Determine the (X, Y) coordinate at the center of the cell enclosing the given text.  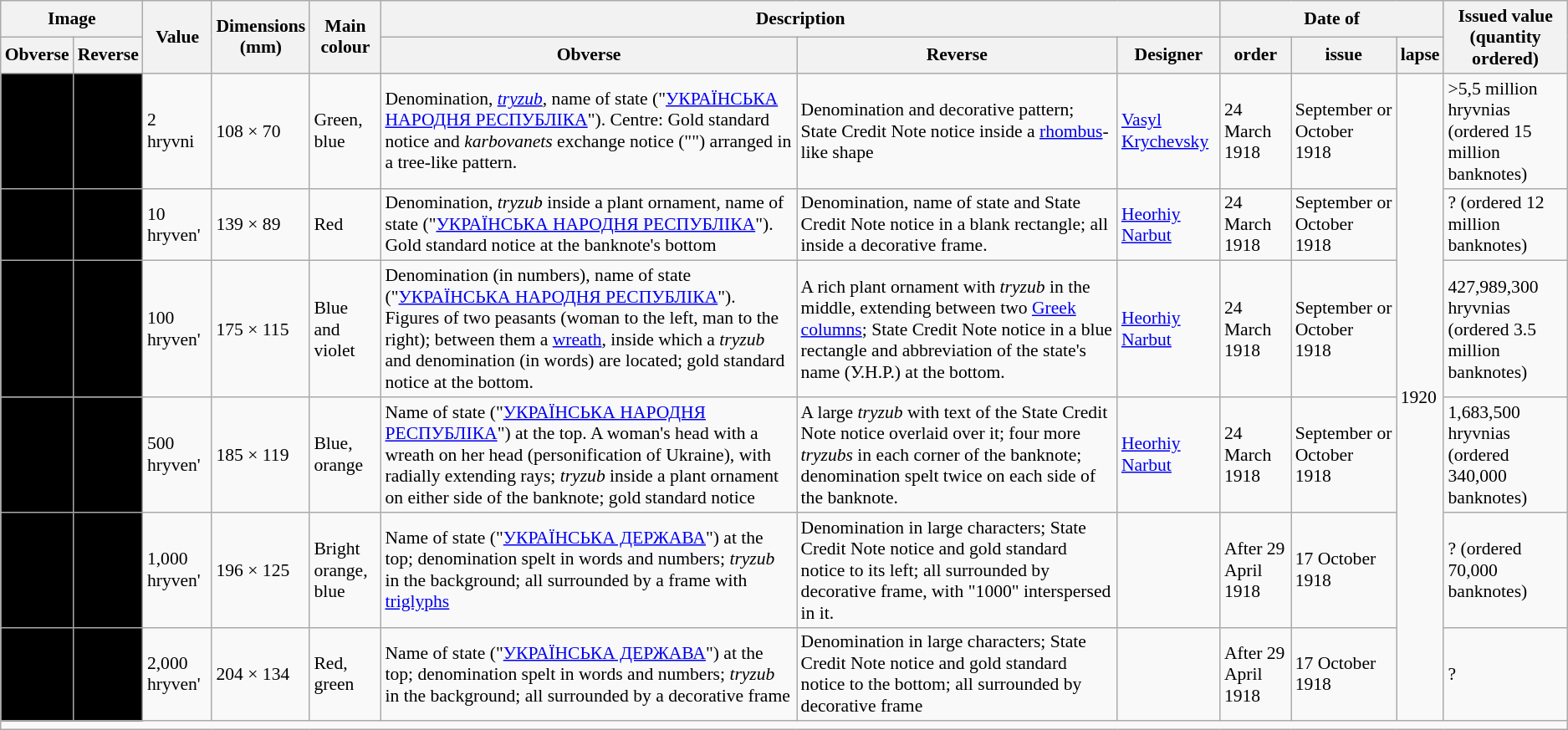
175 × 115 (261, 329)
196 × 125 (261, 570)
? (1505, 674)
1920 (1420, 398)
Main colour (345, 37)
Dimensions(mm) (261, 37)
2 hryvni (177, 131)
order (1256, 55)
Red (345, 224)
Designer (1169, 55)
Blue,orange (345, 455)
204 × 134 (261, 674)
Description (799, 18)
1,683,500 hryvnias(ordered 340,000 banknotes) (1505, 455)
427,989,300 hryvnias(ordered 3.5 million banknotes) (1505, 329)
2,000 hryven' (177, 674)
139 × 89 (261, 224)
Vasyl Krychevsky (1169, 131)
10 hryven' (177, 224)
? (ordered 12 million banknotes) (1505, 224)
>5,5 million hryvnias(ordered 15 million banknotes) (1505, 131)
108 × 70 (261, 131)
lapse (1420, 55)
Image (72, 18)
issue (1344, 55)
Blue and violet (345, 329)
1,000 hryven' (177, 570)
185 × 119 (261, 455)
500 hryven' (177, 455)
Denomination in large characters; State Credit Note notice and gold standard notice to the bottom; all surrounded by decorative frame (957, 674)
Green,blue (345, 131)
Value (177, 37)
Denomination, name of state and State Credit Note notice in a blank rectangle; all inside a decorative frame. (957, 224)
Denomination, tryzub inside a plant ornament, name of state ("УКРАЇНСЬКА НАРОДНЯ РЕСПУБЛІКА"). Gold standard notice at the banknote's bottom (589, 224)
Issued value (quantity ordered) (1505, 37)
100 hryven' (177, 329)
Date of (1332, 18)
Red, green (345, 674)
Bright orange,blue (345, 570)
? (ordered 70,000 banknotes) (1505, 570)
Denomination and decorative pattern; State Credit Note notice inside a rhombus-like shape (957, 131)
